Return the [X, Y] coordinate for the center point of the cell that contains the specified text.  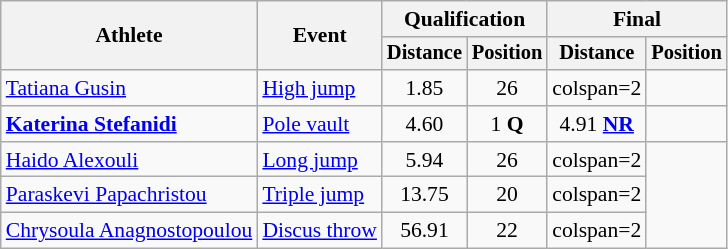
Athlete [130, 36]
Final [636, 19]
Chrysoula Anagnostopoulou [130, 231]
Discus throw [320, 231]
Pole vault [320, 124]
56.91 [424, 231]
20 [507, 195]
13.75 [424, 195]
4.60 [424, 124]
Event [320, 36]
22 [507, 231]
High jump [320, 88]
Tatiana Gusin [130, 88]
1 Q [507, 124]
4.91 NR [596, 124]
Paraskevi Papachristou [130, 195]
Qualification [464, 19]
5.94 [424, 160]
Katerina Stefanidi [130, 124]
Long jump [320, 160]
Haido Alexouli [130, 160]
Triple jump [320, 195]
1.85 [424, 88]
